Determine the (X, Y) coordinate at the center of the cell enclosing the given text.  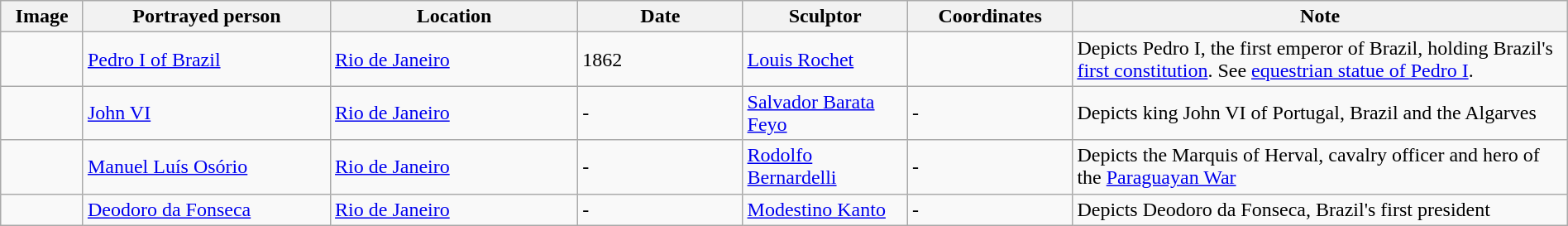
Portrayed person (207, 17)
Note (1320, 17)
1862 (660, 60)
Salvador Barata Feyo (825, 113)
Depicts Deodoro da Fonseca, Brazil's first president (1320, 209)
Rodolfo Bernardelli (825, 167)
Manuel Luís Osório (207, 167)
Location (455, 17)
Louis Rochet (825, 60)
Date (660, 17)
Deodoro da Fonseca (207, 209)
Modestino Kanto (825, 209)
Image (42, 17)
John VI (207, 113)
Sculptor (825, 17)
Depicts Pedro I, the first emperor of Brazil, holding Brazil's first constitution. See equestrian statue of Pedro I. (1320, 60)
Pedro I of Brazil (207, 60)
Depicts king John VI of Portugal, Brazil and the Algarves (1320, 113)
Depicts the Marquis of Herval, cavalry officer and hero of the Paraguayan War (1320, 167)
Coordinates (989, 17)
